Identify which cell holds the provided text, then report its [x, y] central coordinate. 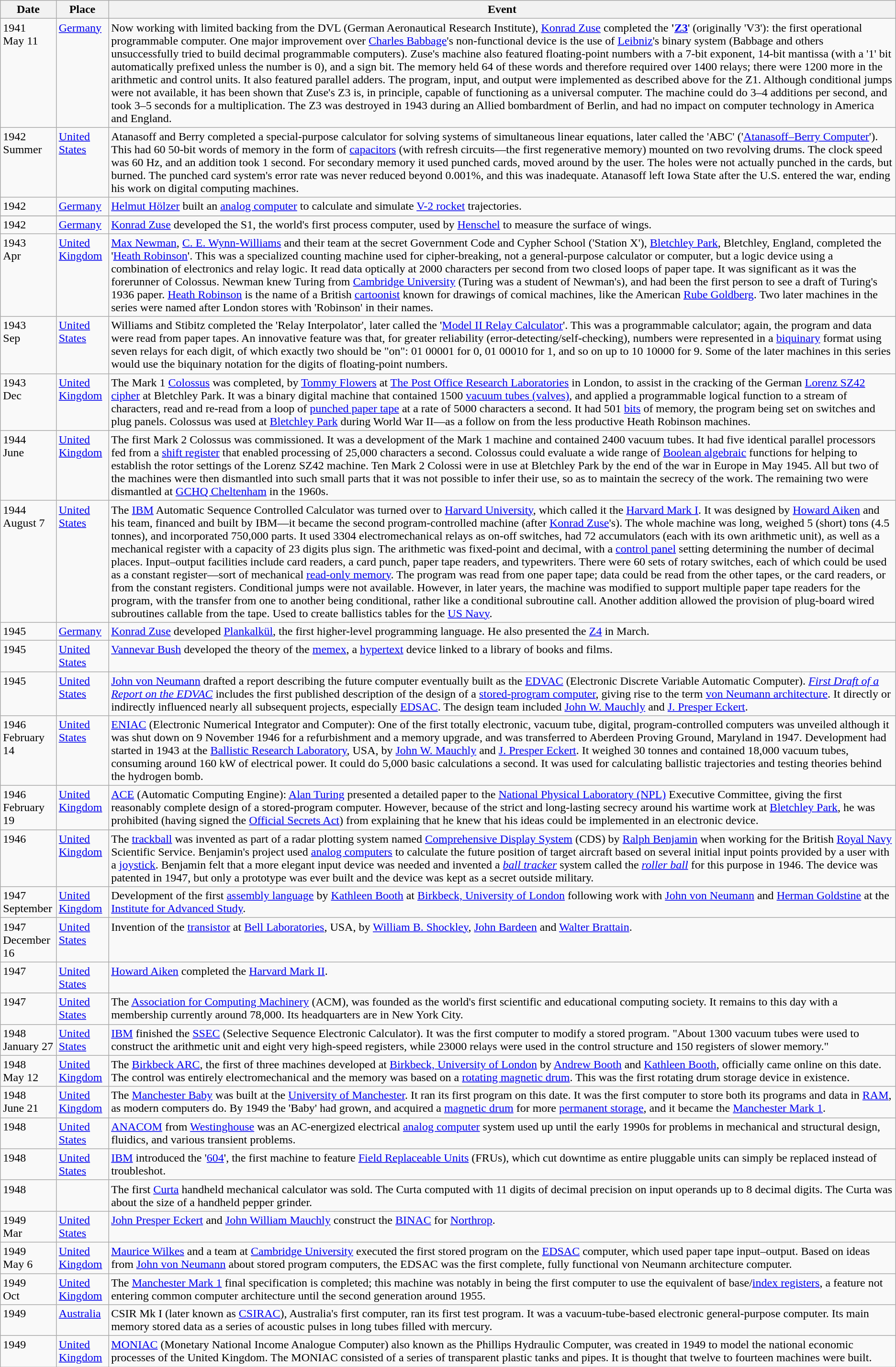
1943Dec [28, 402]
Konrad Zuse developed Plankalkül, the first higher-level programming language. He also presented the Z4 in March. [503, 631]
1948 May 12 [28, 1071]
John Presper Eckert and John William Mauchly construct the BINAC for Northrop. [503, 1227]
Howard Aiken completed the Harvard Mark II. [503, 978]
Event [503, 10]
1946February 14 [28, 751]
Helmut Hölzer built an analog computer to calculate and simulate V-2 rocket trajectories. [503, 206]
1942Summer [28, 162]
Konrad Zuse developed the S1, the world's first process computer, used by Henschel to measure the surface of wings. [503, 225]
1943Apr [28, 275]
Vannevar Bush developed the theory of the memex, a hypertext device linked to a library of books and films. [503, 656]
1944August 7 [28, 561]
1946February 19 [28, 808]
1947December 16 [28, 940]
1948June 21 [28, 1102]
Date [28, 10]
Invention of the transistor at Bell Laboratories, USA, by William B. Shockley, John Bardeen and Walter Brattain. [503, 940]
1948January 27 [28, 1040]
1949Mar [28, 1227]
1941May 11 [28, 73]
1943Sep [28, 345]
1949Oct [28, 1289]
Australia [82, 1321]
1944June [28, 465]
Place [82, 10]
1947September [28, 902]
1946 [28, 858]
1949May 6 [28, 1257]
